Identify which cell holds the provided text, then report its [x, y] central coordinate. 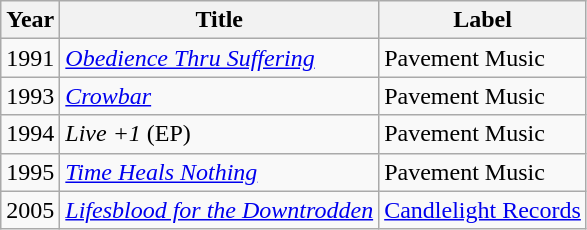
1991 [30, 58]
Lifesblood for the Downtrodden [220, 210]
Live +1 (EP) [220, 134]
1993 [30, 96]
Label [483, 20]
1994 [30, 134]
Year [30, 20]
1995 [30, 172]
Time Heals Nothing [220, 172]
Obedience Thru Suffering [220, 58]
Title [220, 20]
Candlelight Records [483, 210]
2005 [30, 210]
Crowbar [220, 96]
